Determine the [x, y] coordinate at the center of the cell enclosing the given text.  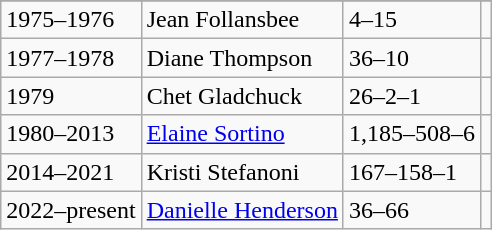
1979 [71, 96]
1,185–508–6 [412, 134]
1977–1978 [71, 58]
4–15 [412, 20]
Kristi Stefanoni [242, 172]
Diane Thompson [242, 58]
1980–2013 [71, 134]
36–66 [412, 210]
2022–present [71, 210]
Jean Follansbee [242, 20]
1975–1976 [71, 20]
Danielle Henderson [242, 210]
36–10 [412, 58]
167–158–1 [412, 172]
26–2–1 [412, 96]
Chet Gladchuck [242, 96]
Elaine Sortino [242, 134]
2014–2021 [71, 172]
